Identify which cell holds the provided text, then report its (x, y) central coordinate. 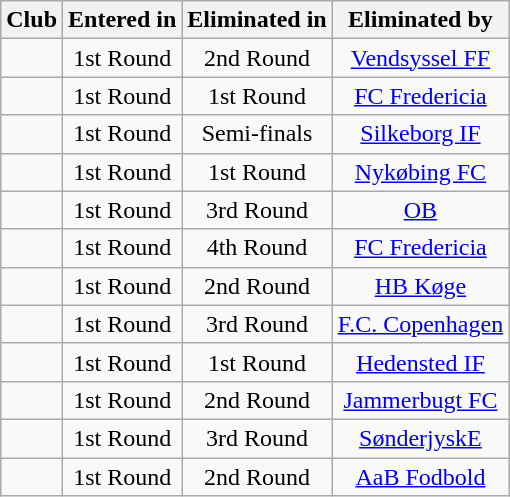
Hedensted IF (420, 362)
Eliminated by (420, 20)
Silkeborg IF (420, 134)
Semi-finals (257, 134)
SønderjyskE (420, 438)
Club (32, 20)
Vendsyssel FF (420, 58)
Entered in (122, 20)
Nykøbing FC (420, 172)
4th Round (257, 248)
AaB Fodbold (420, 477)
Eliminated in (257, 20)
F.C. Copenhagen (420, 324)
Jammerbugt FC (420, 400)
HB Køge (420, 286)
OB (420, 210)
